Output the (X, Y) coordinate of the center of the cell containing the given text.  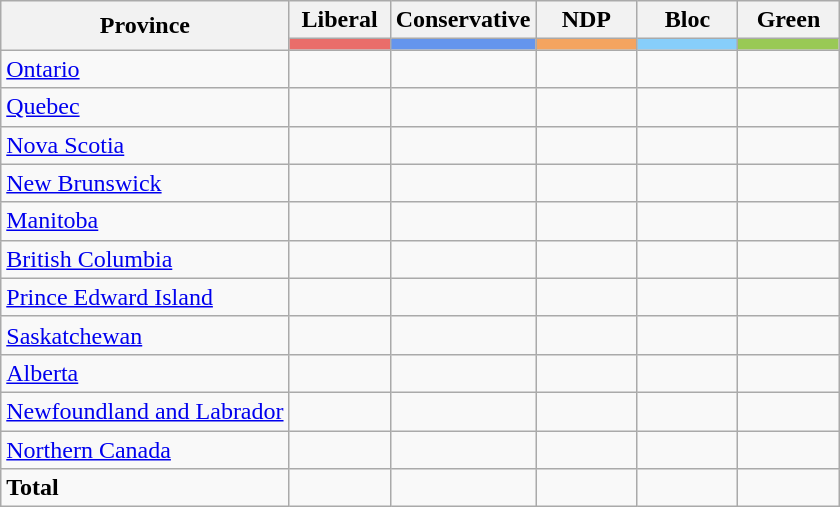
NDP (586, 20)
Saskatchewan (145, 335)
Quebec (145, 107)
New Brunswick (145, 183)
Newfoundland and Labrador (145, 411)
Total (145, 488)
Northern Canada (145, 449)
Ontario (145, 69)
Province (145, 26)
Prince Edward Island (145, 297)
Conservative (463, 20)
British Columbia (145, 259)
Alberta (145, 373)
Nova Scotia (145, 145)
Green (788, 20)
Liberal (340, 20)
Manitoba (145, 221)
Bloc (688, 20)
